Return (X, Y) of the center of cell containing provided text 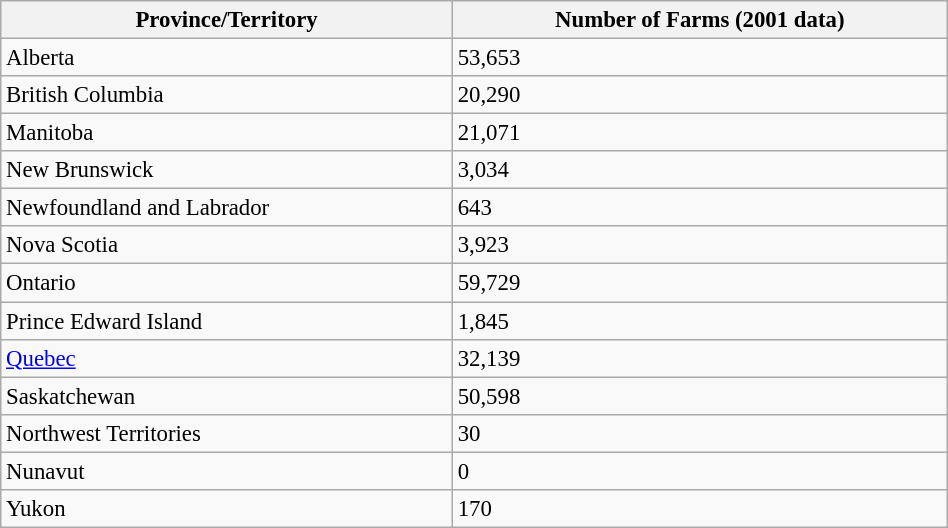
21,071 (700, 133)
Saskatchewan (227, 396)
3,923 (700, 245)
Newfoundland and Labrador (227, 208)
Province/Territory (227, 20)
Yukon (227, 509)
Manitoba (227, 133)
British Columbia (227, 95)
50,598 (700, 396)
Prince Edward Island (227, 321)
643 (700, 208)
20,290 (700, 95)
Quebec (227, 358)
53,653 (700, 58)
New Brunswick (227, 170)
Ontario (227, 283)
Number of Farms (2001 data) (700, 20)
30 (700, 433)
32,139 (700, 358)
59,729 (700, 283)
Northwest Territories (227, 433)
3,034 (700, 170)
1,845 (700, 321)
170 (700, 509)
Nova Scotia (227, 245)
0 (700, 471)
Nunavut (227, 471)
Alberta (227, 58)
